Pinpoint the cell where the given text exists, returning its [x, y] midpoint coordinate. 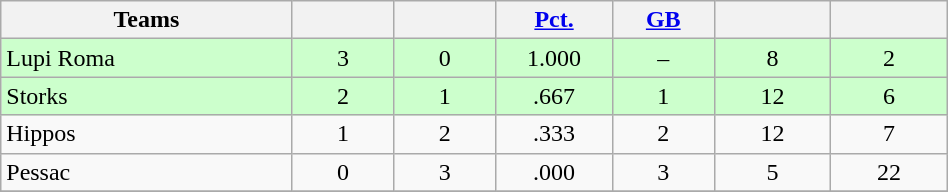
Hippos [146, 134]
6 [890, 96]
7 [890, 134]
22 [890, 172]
.000 [554, 172]
5 [772, 172]
– [663, 58]
8 [772, 58]
Storks [146, 96]
Lupi Roma [146, 58]
GB [663, 20]
1.000 [554, 58]
.667 [554, 96]
Pessac [146, 172]
Pct. [554, 20]
Teams [146, 20]
.333 [554, 134]
